Scan for the cell matching the given text and deliver its (X, Y) coordinate at center. 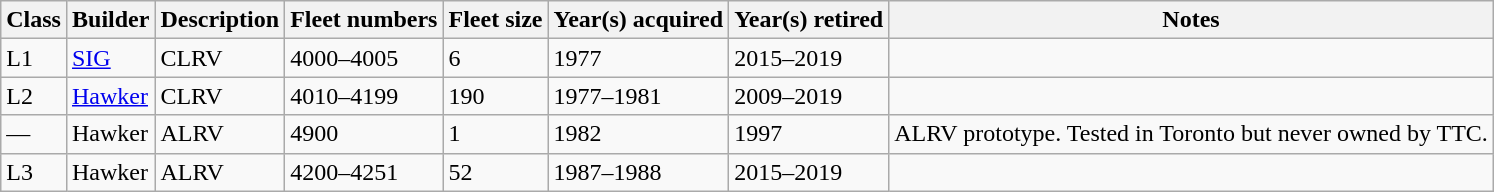
L2 (34, 96)
6 (496, 58)
Fleet numbers (364, 20)
1977–1981 (638, 96)
Fleet size (496, 20)
1987–1988 (638, 172)
Builder (110, 20)
2009–2019 (809, 96)
Notes (1192, 20)
Year(s) retired (809, 20)
4200–4251 (364, 172)
Class (34, 20)
1 (496, 134)
190 (496, 96)
L3 (34, 172)
L1 (34, 58)
4900 (364, 134)
SIG (110, 58)
1997 (809, 134)
52 (496, 172)
Year(s) acquired (638, 20)
1982 (638, 134)
ALRV prototype. Tested in Toronto but never owned by TTC. (1192, 134)
4010–4199 (364, 96)
— (34, 134)
1977 (638, 58)
Description (220, 20)
4000–4005 (364, 58)
